Extract the (x, y) coordinate from the center of the cell holding the provided text.  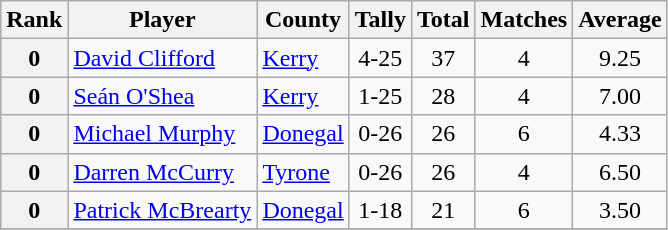
1-18 (380, 210)
21 (443, 210)
3.50 (620, 210)
Tyrone (303, 172)
7.00 (620, 96)
Player (162, 20)
37 (443, 58)
Seán O'Shea (162, 96)
Michael Murphy (162, 134)
4-25 (380, 58)
9.25 (620, 58)
David Clifford (162, 58)
Average (620, 20)
Total (443, 20)
Matches (524, 20)
Darren McCurry (162, 172)
Patrick McBrearty (162, 210)
6.50 (620, 172)
28 (443, 96)
Tally (380, 20)
Rank (34, 20)
4.33 (620, 134)
County (303, 20)
1-25 (380, 96)
